Identify which cell holds the provided text, then report its (x, y) central coordinate. 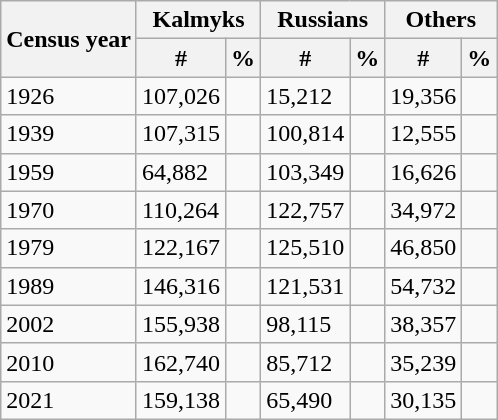
162,740 (180, 362)
85,712 (306, 362)
122,167 (180, 248)
Kalmyks (198, 20)
Russians (323, 20)
2021 (69, 400)
98,115 (306, 324)
110,264 (180, 210)
15,212 (306, 96)
125,510 (306, 248)
30,135 (424, 400)
19,356 (424, 96)
107,026 (180, 96)
155,938 (180, 324)
Census year (69, 39)
1959 (69, 172)
1926 (69, 96)
46,850 (424, 248)
146,316 (180, 286)
Others (441, 20)
2002 (69, 324)
38,357 (424, 324)
107,315 (180, 134)
35,239 (424, 362)
54,732 (424, 286)
34,972 (424, 210)
1970 (69, 210)
12,555 (424, 134)
100,814 (306, 134)
103,349 (306, 172)
1989 (69, 286)
159,138 (180, 400)
121,531 (306, 286)
16,626 (424, 172)
2010 (69, 362)
64,882 (180, 172)
65,490 (306, 400)
1979 (69, 248)
122,757 (306, 210)
1939 (69, 134)
